Capture the cell that displays the provided text and extract its [X, Y] central coordinate. 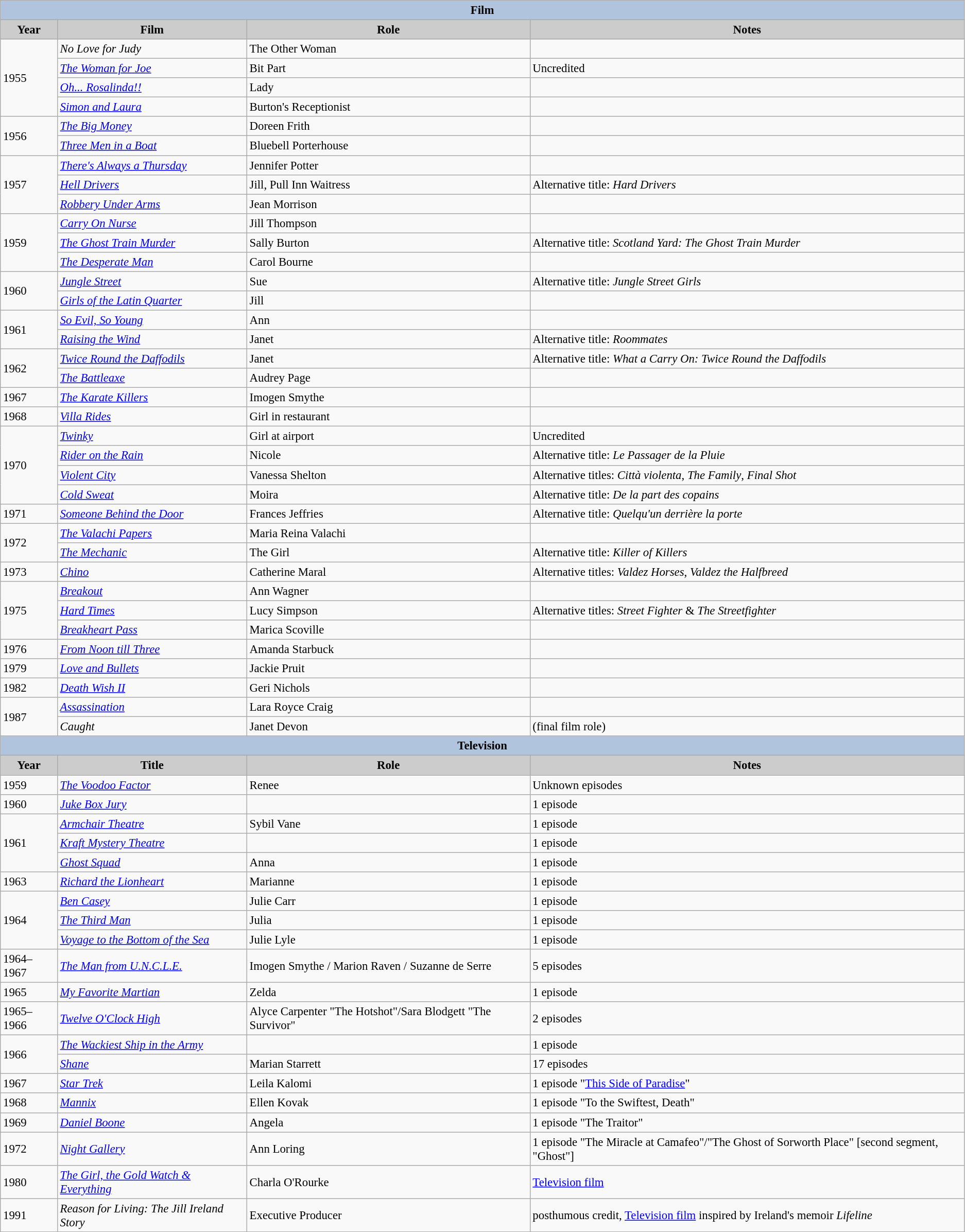
Simon and Laura [152, 107]
1991 [29, 1216]
Jill Thompson [388, 223]
The Other Woman [388, 49]
Jill [388, 301]
The Voodoo Factor [152, 785]
The Karate Killers [152, 398]
Burton's Receptionist [388, 107]
5 episodes [747, 966]
The Third Man [152, 920]
Bit Part [388, 69]
Star Trek [152, 1084]
posthumous credit, Television film inspired by Ireland's memoir Lifeline [747, 1216]
1965 [29, 993]
Girls of the Latin Quarter [152, 301]
Alternative title: Hard Drivers [747, 184]
1970 [29, 465]
Julie Carr [388, 901]
Someone Behind the Door [152, 514]
Carry On Nurse [152, 223]
Julia [388, 920]
1969 [29, 1122]
Jackie Pruit [388, 669]
Reason for Living: The Jill Ireland Story [152, 1216]
No Love for Judy [152, 49]
1973 [29, 572]
Sally Burton [388, 243]
From Noon till Three [152, 649]
Sue [388, 281]
Leila Kalomi [388, 1084]
Julie Lyle [388, 939]
Richard the Lionheart [152, 882]
Frances Jeffries [388, 514]
1964 [29, 920]
Television film [747, 1182]
Alternative title: Quelqu'un derrière la porte [747, 514]
1975 [29, 611]
Alternative title: Roommates [747, 339]
Alternative title: De la part des copains [747, 494]
Twinky [152, 436]
17 episodes [747, 1064]
Imogen Smythe [388, 398]
1980 [29, 1182]
Hard Times [152, 610]
Television [482, 746]
The Girl [388, 553]
Daniel Boone [152, 1122]
1956 [29, 136]
1965–1966 [29, 1019]
Audrey Page [388, 378]
The Desperate Man [152, 262]
Ann Loring [388, 1149]
Voyage to the Bottom of the Sea [152, 939]
Ann Wagner [388, 591]
1 episode "To the Swiftest, Death" [747, 1103]
Three Men in a Boat [152, 146]
The Girl, the Gold Watch & Everything [152, 1182]
1987 [29, 717]
1964–1967 [29, 966]
Executive Producer [388, 1216]
Assassination [152, 707]
Rider on the Rain [152, 456]
Alternative titles: Città violenta, The Family, Final Shot [747, 475]
Hell Drivers [152, 184]
So Evil, So Young [152, 320]
Alternative title: Jungle Street Girls [747, 281]
Anna [388, 862]
Marian Starrett [388, 1064]
Geri Nichols [388, 688]
The Big Money [152, 126]
Jungle Street [152, 281]
Marianne [388, 882]
Cold Sweat [152, 494]
Bluebell Porterhouse [388, 146]
Chino [152, 572]
Alternative titles: Valdez Horses, Valdez the Halfbreed [747, 572]
Imogen Smythe / Marion Raven / Suzanne de Serre [388, 966]
Shane [152, 1064]
There's Always a Thursday [152, 165]
Lady [388, 88]
Carol Bourne [388, 262]
Juke Box Jury [152, 804]
1957 [29, 184]
1971 [29, 514]
Alternative title: Le Passager de la Pluie [747, 456]
Breakheart Pass [152, 630]
1976 [29, 649]
Oh... Rosalinda!! [152, 88]
Nicole [388, 456]
Charla O'Rourke [388, 1182]
1979 [29, 669]
1 episode "The Miracle at Camafeo"/"The Ghost of Sorworth Place" [second segment, "Ghost"] [747, 1149]
Twelve O'Clock High [152, 1019]
Armchair Theatre [152, 824]
1 episode "The Traitor" [747, 1122]
1 episode "This Side of Paradise" [747, 1084]
The Ghost Train Murder [152, 243]
Angela [388, 1122]
Alternative title: What a Carry On: Twice Round the Daffodils [747, 359]
Marica Scoville [388, 630]
Maria Reina Valachi [388, 533]
Catherine Maral [388, 572]
Renee [388, 785]
Unknown episodes [747, 785]
Sybil Vane [388, 824]
2 episodes [747, 1019]
The Wackiest Ship in the Army [152, 1045]
Twice Round the Daffodils [152, 359]
Lucy Simpson [388, 610]
Alternative titles: Street Fighter & The Streetfighter [747, 610]
Ellen Kovak [388, 1103]
Amanda Starbuck [388, 649]
Girl in restaurant [388, 417]
(final film role) [747, 727]
Zelda [388, 993]
1962 [29, 369]
Robbery Under Arms [152, 204]
Jennifer Potter [388, 165]
Janet Devon [388, 727]
The Mechanic [152, 553]
The Man from U.N.C.L.E. [152, 966]
Ben Casey [152, 901]
The Woman for Joe [152, 69]
Alyce Carpenter "The Hotshot"/Sara Blodgett "The Survivor" [388, 1019]
Villa Rides [152, 417]
Alternative title: Scotland Yard: The Ghost Train Murder [747, 243]
1955 [29, 78]
Night Gallery [152, 1149]
Breakout [152, 591]
Vanessa Shelton [388, 475]
1982 [29, 688]
Alternative title: Killer of Killers [747, 553]
Love and Bullets [152, 669]
Jill, Pull Inn Waitress [388, 184]
Ann [388, 320]
Kraft Mystery Theatre [152, 843]
Moira [388, 494]
Violent City [152, 475]
Mannix [152, 1103]
My Favorite Martian [152, 993]
The Battleaxe [152, 378]
Caught [152, 727]
1963 [29, 882]
Lara Royce Craig [388, 707]
Raising the Wind [152, 339]
Jean Morrison [388, 204]
Ghost Squad [152, 862]
Girl at airport [388, 436]
Death Wish II [152, 688]
1966 [29, 1055]
Doreen Frith [388, 126]
Title [152, 765]
The Valachi Papers [152, 533]
